Capture the cell that displays the provided text and extract its (x, y) central coordinate. 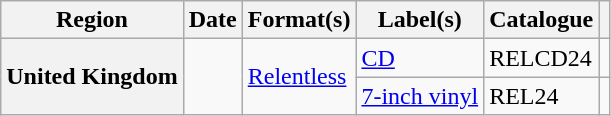
CD (420, 58)
7-inch vinyl (420, 96)
Region (92, 20)
Format(s) (299, 20)
Catalogue (542, 20)
Date (212, 20)
Relentless (299, 77)
RELCD24 (542, 58)
United Kingdom (92, 77)
REL24 (542, 96)
Label(s) (420, 20)
